Identify which cell holds the provided text, then report its (X, Y) central coordinate. 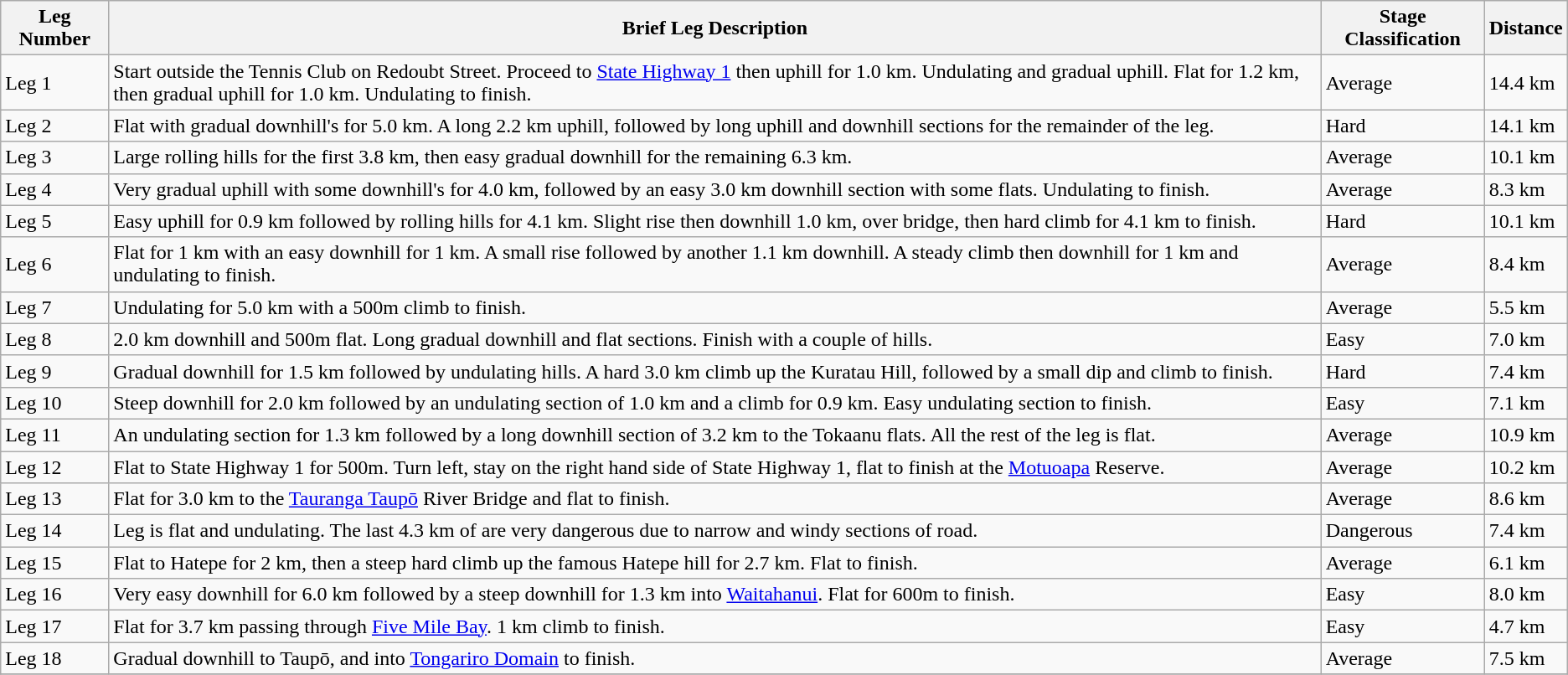
Leg 2 (55, 126)
Flat to State Highway 1 for 500m. Turn left, stay on the right hand side of State Highway 1, flat to finish at the Motuoapa Reserve. (715, 466)
8.3 km (1526, 189)
Leg 5 (55, 221)
2.0 km downhill and 500m flat. Long gradual downhill and flat sections. Finish with a couple of hills. (715, 339)
Leg 7 (55, 307)
Leg 10 (55, 403)
Large rolling hills for the first 3.8 km, then easy gradual downhill for the remaining 6.3 km. (715, 157)
4.7 km (1526, 626)
5.5 km (1526, 307)
Leg 3 (55, 157)
Leg 17 (55, 626)
8.4 km (1526, 265)
Leg 9 (55, 371)
14.1 km (1526, 126)
Leg 13 (55, 499)
Stage Classification (1402, 28)
Leg 11 (55, 435)
8.6 km (1526, 499)
14.4 km (1526, 82)
Leg Number (55, 28)
6.1 km (1526, 563)
Leg 1 (55, 82)
Leg 18 (55, 658)
Distance (1526, 28)
Gradual downhill to Taupō, and into Tongariro Domain to finish. (715, 658)
Steep downhill for 2.0 km followed by an undulating section of 1.0 km and a climb for 0.9 km. Easy undulating section to finish. (715, 403)
Leg 15 (55, 563)
8.0 km (1526, 595)
Leg 6 (55, 265)
Flat to Hatepe for 2 km, then a steep hard climb up the famous Hatepe hill for 2.7 km. Flat to finish. (715, 563)
An undulating section for 1.3 km followed by a long downhill section of 3.2 km to the Tokaanu flats. All the rest of the leg is flat. (715, 435)
Leg 16 (55, 595)
Leg 14 (55, 531)
Very easy downhill for 6.0 km followed by a steep downhill for 1.3 km into Waitahanui. Flat for 600m to finish. (715, 595)
Leg 12 (55, 466)
Very gradual uphill with some downhill's for 4.0 km, followed by an easy 3.0 km downhill section with some flats. Undulating to finish. (715, 189)
Gradual downhill for 1.5 km followed by undulating hills. A hard 3.0 km climb up the Kuratau Hill, followed by a small dip and climb to finish. (715, 371)
7.5 km (1526, 658)
Flat for 3.7 km passing through Five Mile Bay. 1 km climb to finish. (715, 626)
10.9 km (1526, 435)
10.2 km (1526, 466)
Brief Leg Description (715, 28)
Flat with gradual downhill's for 5.0 km. A long 2.2 km uphill, followed by long uphill and downhill sections for the remainder of the leg. (715, 126)
7.1 km (1526, 403)
Leg 4 (55, 189)
7.0 km (1526, 339)
Leg is flat and undulating. The last 4.3 km of are very dangerous due to narrow and windy sections of road. (715, 531)
Flat for 3.0 km to the Tauranga Taupō River Bridge and flat to finish. (715, 499)
Easy uphill for 0.9 km followed by rolling hills for 4.1 km. Slight rise then downhill 1.0 km, over bridge, then hard climb for 4.1 km to finish. (715, 221)
Leg 8 (55, 339)
Dangerous (1402, 531)
Undulating for 5.0 km with a 500m climb to finish. (715, 307)
